From the cell containing the given text, extract its center point as [X, Y] coordinate. 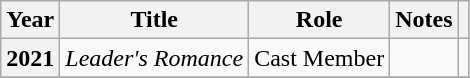
Role [320, 20]
Notes [424, 20]
Leader's Romance [154, 58]
2021 [30, 58]
Year [30, 20]
Cast Member [320, 58]
Title [154, 20]
